Scan for the cell matching the given text and deliver its [x, y] coordinate at center. 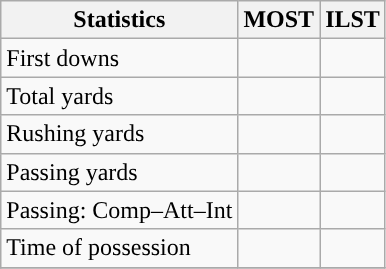
Total yards [120, 96]
ILST [353, 20]
MOST [279, 20]
Passing yards [120, 172]
Rushing yards [120, 134]
Passing: Comp–Att–Int [120, 210]
First downs [120, 58]
Time of possession [120, 248]
Statistics [120, 20]
